Find where the given text appears and provide that cell's center as [X, Y] coordinate. 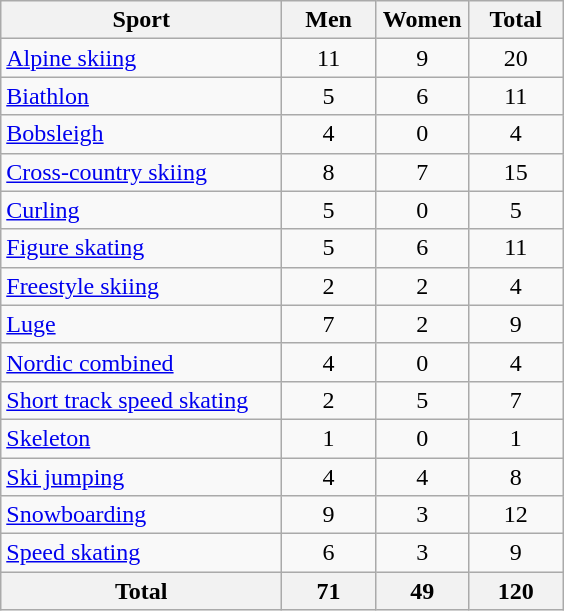
Biathlon [142, 96]
Curling [142, 210]
20 [516, 58]
Snowboarding [142, 515]
Freestyle skiing [142, 286]
120 [516, 591]
Ski jumping [142, 477]
Bobsleigh [142, 134]
Skeleton [142, 438]
Speed skating [142, 553]
Nordic combined [142, 362]
71 [329, 591]
Women [422, 20]
Cross-country skiing [142, 172]
Luge [142, 324]
15 [516, 172]
Figure skating [142, 248]
Men [329, 20]
Alpine skiing [142, 58]
12 [516, 515]
Sport [142, 20]
Short track speed skating [142, 400]
49 [422, 591]
